Pinpoint the cell where the given text exists, returning its [x, y] midpoint coordinate. 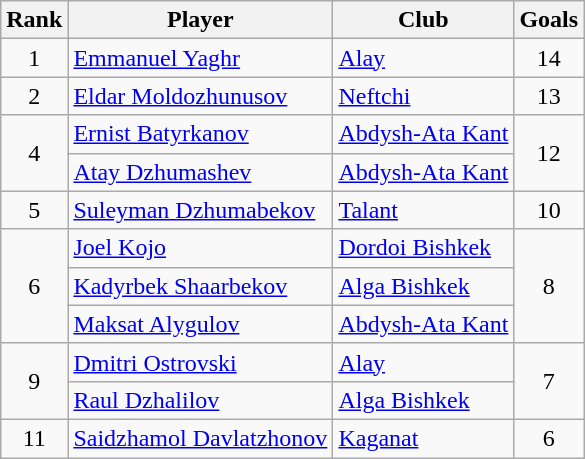
Kadyrbek Shaarbekov [200, 286]
Raul Dzhalilov [200, 400]
4 [34, 153]
Dordoi Bishkek [424, 248]
5 [34, 210]
9 [34, 381]
13 [549, 96]
Maksat Alygulov [200, 324]
7 [549, 381]
Rank [34, 20]
Kaganat [424, 438]
Eldar Moldozhunusov [200, 96]
11 [34, 438]
Player [200, 20]
2 [34, 96]
Club [424, 20]
8 [549, 286]
1 [34, 58]
Atay Dzhumashev [200, 172]
Neftchi [424, 96]
Dmitri Ostrovski [200, 362]
Saidzhamol Davlatzhonov [200, 438]
12 [549, 153]
Joel Kojo [200, 248]
14 [549, 58]
Talant [424, 210]
Emmanuel Yaghr [200, 58]
Ernist Batyrkanov [200, 134]
Goals [549, 20]
10 [549, 210]
Suleyman Dzhumabekov [200, 210]
